Find where the given text appears and provide that cell's center as [x, y] coordinate. 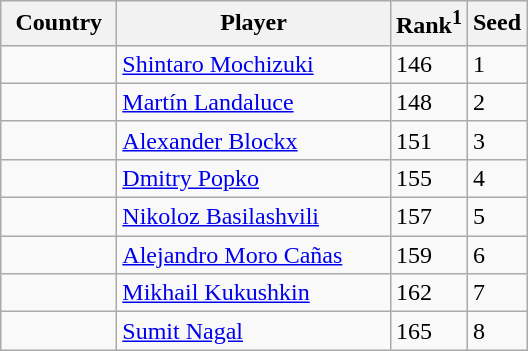
Martín Landaluce [254, 102]
8 [496, 331]
159 [428, 255]
4 [496, 178]
3 [496, 140]
Alexander Blockx [254, 140]
Mikhail Kukushkin [254, 293]
Nikoloz Basilashvili [254, 217]
6 [496, 255]
Dmitry Popko [254, 178]
Player [254, 24]
7 [496, 293]
157 [428, 217]
Sumit Nagal [254, 331]
165 [428, 331]
Seed [496, 24]
Alejandro Moro Cañas [254, 255]
151 [428, 140]
1 [496, 64]
162 [428, 293]
2 [496, 102]
146 [428, 64]
Country [59, 24]
5 [496, 217]
148 [428, 102]
Rank1 [428, 24]
Shintaro Mochizuki [254, 64]
155 [428, 178]
